Search for the cell housing the specified text and yield its (X, Y) center coordinate. 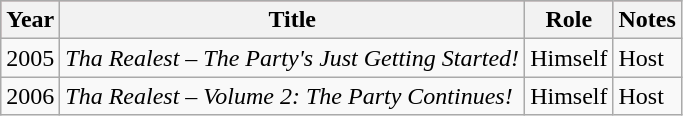
2005 (30, 58)
2006 (30, 96)
Year (30, 20)
Notes (647, 20)
Title (292, 20)
Role (569, 20)
Tha Realest – Volume 2: The Party Continues! (292, 96)
Tha Realest – The Party's Just Getting Started! (292, 58)
